Locate the cell with the specified text and output its [x, y] center coordinate. 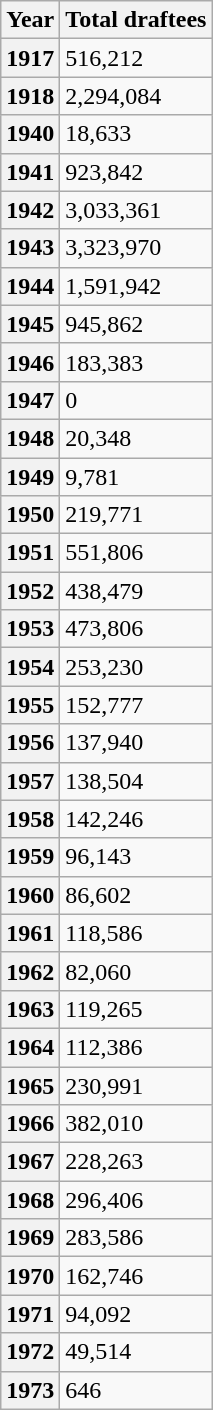
1950 [30, 515]
1948 [30, 438]
1963 [30, 1009]
1941 [30, 172]
382,010 [136, 1124]
1964 [30, 1047]
1940 [30, 134]
142,246 [136, 819]
1959 [30, 857]
3,323,970 [136, 248]
230,991 [136, 1085]
646 [136, 1390]
283,586 [136, 1238]
82,060 [136, 971]
1956 [30, 743]
112,386 [136, 1047]
438,479 [136, 591]
137,940 [136, 743]
1968 [30, 1200]
1957 [30, 781]
1952 [30, 591]
183,383 [136, 362]
923,842 [136, 172]
1918 [30, 96]
118,586 [136, 933]
1946 [30, 362]
152,777 [136, 705]
253,230 [136, 667]
1944 [30, 286]
162,746 [136, 1276]
138,504 [136, 781]
Year [30, 20]
1966 [30, 1124]
1970 [30, 1276]
0 [136, 400]
9,781 [136, 477]
1969 [30, 1238]
1945 [30, 324]
1972 [30, 1352]
551,806 [136, 553]
1949 [30, 477]
1947 [30, 400]
1917 [30, 58]
1961 [30, 933]
119,265 [136, 1009]
2,294,084 [136, 96]
Total draftees [136, 20]
94,092 [136, 1314]
1,591,942 [136, 286]
219,771 [136, 515]
1942 [30, 210]
228,263 [136, 1162]
1951 [30, 553]
20,348 [136, 438]
1953 [30, 629]
1962 [30, 971]
945,862 [136, 324]
1967 [30, 1162]
1954 [30, 667]
18,633 [136, 134]
1955 [30, 705]
473,806 [136, 629]
86,602 [136, 895]
1971 [30, 1314]
1965 [30, 1085]
1943 [30, 248]
1958 [30, 819]
1960 [30, 895]
49,514 [136, 1352]
3,033,361 [136, 210]
516,212 [136, 58]
1973 [30, 1390]
96,143 [136, 857]
296,406 [136, 1200]
